Return (X, Y) of the center of cell containing provided text 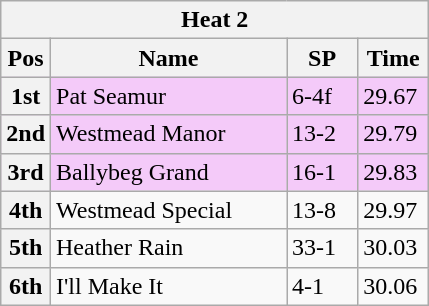
13-2 (322, 134)
Westmead Manor (169, 134)
29.97 (394, 210)
Pos (26, 58)
30.06 (394, 286)
SP (322, 58)
3rd (26, 172)
16-1 (322, 172)
Pat Seamur (169, 96)
33-1 (322, 248)
Ballybeg Grand (169, 172)
29.67 (394, 96)
Heather Rain (169, 248)
5th (26, 248)
Heat 2 (215, 20)
Westmead Special (169, 210)
4-1 (322, 286)
29.79 (394, 134)
29.83 (394, 172)
Name (169, 58)
4th (26, 210)
2nd (26, 134)
Time (394, 58)
30.03 (394, 248)
13-8 (322, 210)
1st (26, 96)
I'll Make It (169, 286)
6-4f (322, 96)
6th (26, 286)
